Capture the cell that displays the provided text and extract its (x, y) central coordinate. 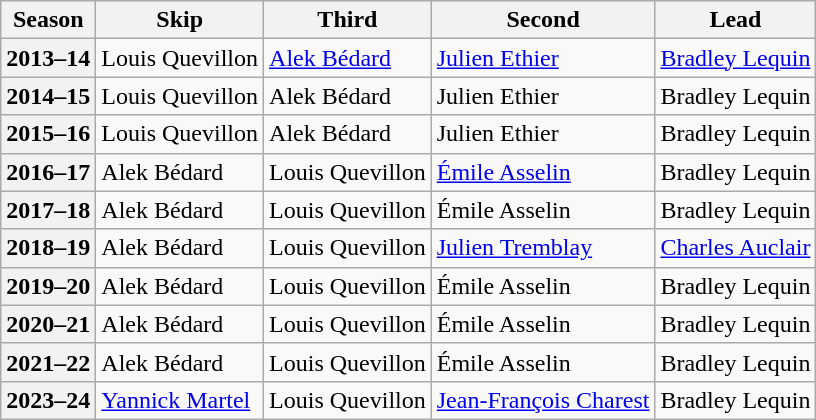
2013–14 (48, 58)
Second (543, 20)
2016–17 (48, 172)
2021–22 (48, 362)
2018–19 (48, 248)
2015–16 (48, 134)
Third (348, 20)
Jean-François Charest (543, 400)
2023–24 (48, 400)
2019–20 (48, 286)
Charles Auclair (736, 248)
2014–15 (48, 96)
Season (48, 20)
Skip (180, 20)
Yannick Martel (180, 400)
Julien Tremblay (543, 248)
Lead (736, 20)
2017–18 (48, 210)
2020–21 (48, 324)
